Locate the cell with the specified text and output its (x, y) center coordinate. 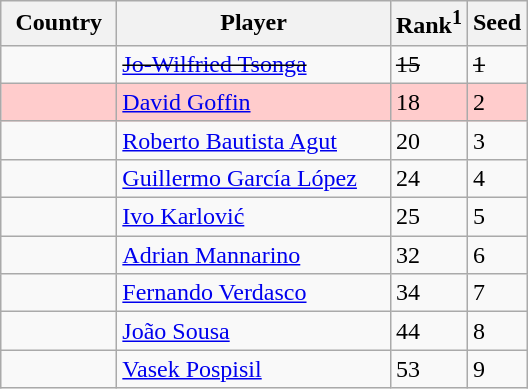
5 (496, 217)
Seed (496, 24)
1 (496, 64)
18 (428, 102)
2 (496, 102)
6 (496, 255)
Rank1 (428, 24)
Guillermo García López (254, 178)
Vasek Pospisil (254, 369)
Adrian Mannarino (254, 255)
15 (428, 64)
7 (496, 293)
32 (428, 255)
Player (254, 24)
Jo-Wilfried Tsonga (254, 64)
44 (428, 331)
53 (428, 369)
34 (428, 293)
3 (496, 140)
David Goffin (254, 102)
20 (428, 140)
24 (428, 178)
Roberto Bautista Agut (254, 140)
Ivo Karlović (254, 217)
João Sousa (254, 331)
Fernando Verdasco (254, 293)
9 (496, 369)
8 (496, 331)
25 (428, 217)
Country (59, 24)
4 (496, 178)
